Identify which cell holds the provided text, then report its (x, y) central coordinate. 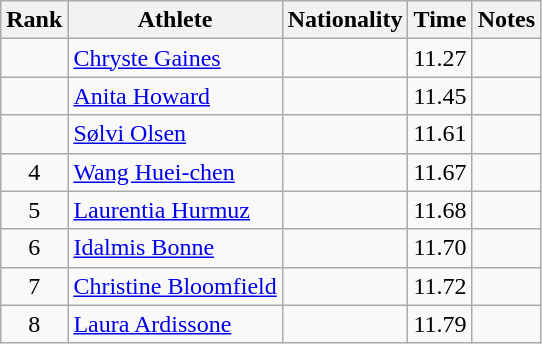
Notes (506, 20)
Christine Bloomfield (175, 286)
8 (34, 324)
11.70 (440, 248)
6 (34, 248)
7 (34, 286)
11.27 (440, 58)
Wang Huei-chen (175, 172)
5 (34, 210)
Sølvi Olsen (175, 134)
Laura Ardissone (175, 324)
Anita Howard (175, 96)
Chryste Gaines (175, 58)
11.45 (440, 96)
11.79 (440, 324)
11.61 (440, 134)
4 (34, 172)
11.67 (440, 172)
Athlete (175, 20)
Idalmis Bonne (175, 248)
11.68 (440, 210)
Laurentia Hurmuz (175, 210)
Time (440, 20)
Rank (34, 20)
11.72 (440, 286)
Nationality (345, 20)
